Provide the (X, Y) coordinate of the cell's center where the given text is located.  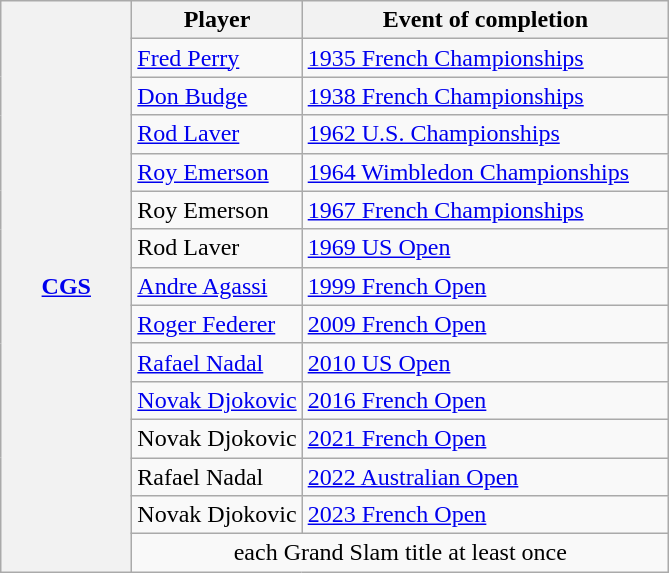
1935 French Championships (486, 58)
1969 US Open (486, 248)
1964 Wimbledon Championships (486, 172)
1938 French Championships (486, 96)
2016 French Open (486, 400)
Andre Agassi (217, 286)
2021 French Open (486, 438)
CGS (66, 286)
Event of completion (486, 20)
Roger Federer (217, 324)
each Grand Slam title at least once (400, 553)
2009 French Open (486, 324)
2022 Australian Open (486, 477)
1962 U.S. Championships (486, 134)
Player (217, 20)
2023 French Open (486, 515)
1999 French Open (486, 286)
Don Budge (217, 96)
Fred Perry (217, 58)
1967 French Championships (486, 210)
2010 US Open (486, 362)
